Output the (x, y) coordinate of the center of the cell containing the given text.  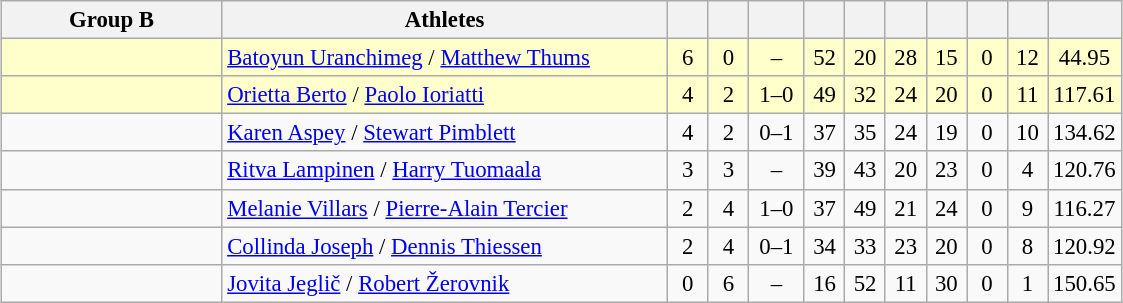
35 (866, 133)
39 (824, 170)
Melanie Villars / Pierre-Alain Tercier (445, 208)
Ritva Lampinen / Harry Tuomaala (445, 170)
1 (1028, 283)
8 (1028, 246)
21 (906, 208)
Athletes (445, 20)
34 (824, 246)
15 (946, 58)
Orietta Berto / Paolo Ioriatti (445, 95)
33 (866, 246)
117.61 (1084, 95)
12 (1028, 58)
134.62 (1084, 133)
150.65 (1084, 283)
Group B (112, 20)
Jovita Jeglič / Robert Žerovnik (445, 283)
19 (946, 133)
Batoyun Uranchimeg / Matthew Thums (445, 58)
120.76 (1084, 170)
120.92 (1084, 246)
116.27 (1084, 208)
28 (906, 58)
44.95 (1084, 58)
32 (866, 95)
43 (866, 170)
10 (1028, 133)
Karen Aspey / Stewart Pimblett (445, 133)
Collinda Joseph / Dennis Thiessen (445, 246)
30 (946, 283)
16 (824, 283)
9 (1028, 208)
